Detect which cell encompasses the target text, then output its [x, y] center coordinate. 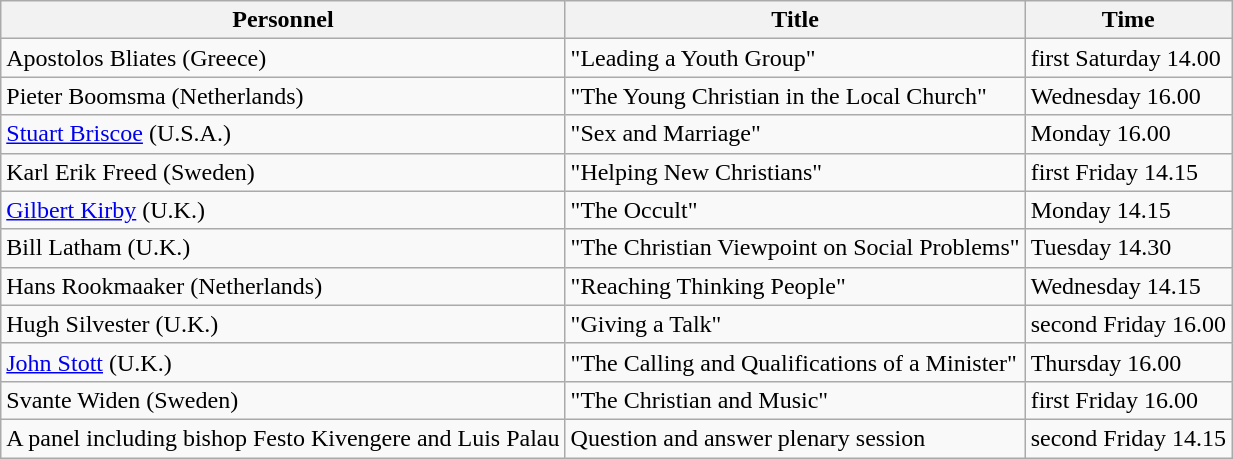
first Friday 14.15 [1128, 172]
Tuesday 14.30 [1128, 248]
Stuart Briscoe (U.S.A.) [283, 134]
first Saturday 14.00 [1128, 58]
Wednesday 14.15 [1128, 286]
"Leading a Youth Group" [795, 58]
second Friday 16.00 [1128, 324]
John Stott (U.K.) [283, 362]
"The Calling and Qualifications of a Minister" [795, 362]
"Helping New Christians" [795, 172]
"Giving a Talk" [795, 324]
first Friday 16.00 [1128, 400]
Title [795, 20]
Wednesday 16.00 [1128, 96]
Hans Rookmaaker (Netherlands) [283, 286]
Monday 16.00 [1128, 134]
Pieter Boomsma (Netherlands) [283, 96]
Svante Widen (Sweden) [283, 400]
"The Young Christian in the Local Church" [795, 96]
Gilbert Kirby (U.K.) [283, 210]
Thursday 16.00 [1128, 362]
second Friday 14.15 [1128, 438]
A panel including bishop Festo Kivengere and Luis Palau [283, 438]
Karl Erik Freed (Sweden) [283, 172]
"Sex and Marriage" [795, 134]
Apostolos Bliates (Greece) [283, 58]
Personnel [283, 20]
"The Christian and Music" [795, 400]
Monday 14.15 [1128, 210]
Bill Latham (U.K.) [283, 248]
"Reaching Thinking People" [795, 286]
Hugh Silvester (U.K.) [283, 324]
"The Christian Viewpoint on Social Problems" [795, 248]
Question and answer plenary session [795, 438]
Time [1128, 20]
"The Occult" [795, 210]
